Scan for the cell matching the given text and deliver its [X, Y] coordinate at center. 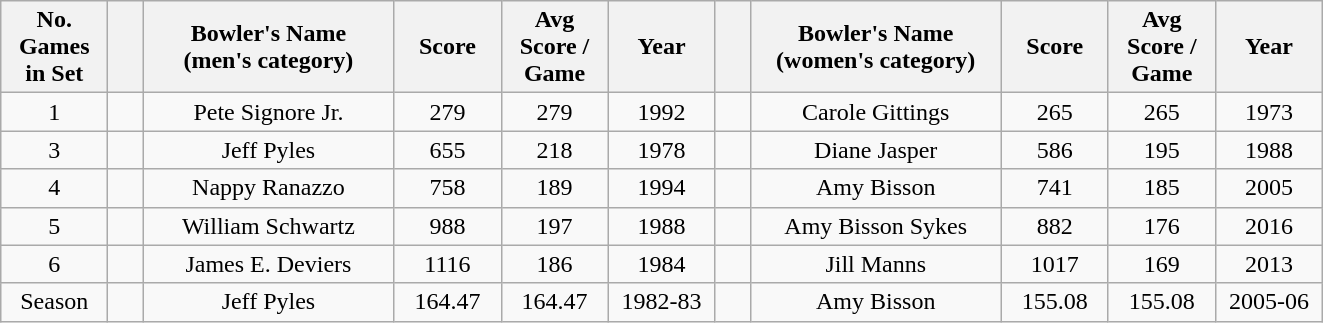
176 [1162, 226]
Carole Gittings [876, 112]
Diane Jasper [876, 150]
Nappy Ranazzo [268, 188]
Bowler's Name (women's category) [876, 47]
3 [54, 150]
James E. Deviers [268, 264]
Amy Bisson Sykes [876, 226]
1994 [662, 188]
2005 [1268, 188]
Bowler's Name (men's category) [268, 47]
1973 [1268, 112]
169 [1162, 264]
1978 [662, 150]
882 [1054, 226]
2005-06 [1268, 302]
1017 [1054, 264]
586 [1054, 150]
1984 [662, 264]
6 [54, 264]
1982-83 [662, 302]
2016 [1268, 226]
189 [554, 188]
1 [54, 112]
741 [1054, 188]
195 [1162, 150]
5 [54, 226]
Season [54, 302]
1992 [662, 112]
197 [554, 226]
Jill Manns [876, 264]
988 [448, 226]
No. Games in Set [54, 47]
Pete Signore Jr. [268, 112]
1116 [448, 264]
758 [448, 188]
4 [54, 188]
185 [1162, 188]
2013 [1268, 264]
218 [554, 150]
655 [448, 150]
William Schwartz [268, 226]
186 [554, 264]
